Pinpoint the cell where the given text exists, returning its (X, Y) midpoint coordinate. 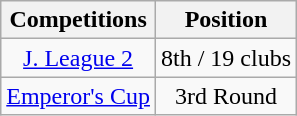
Position (226, 20)
Emperor's Cup (78, 96)
J. League 2 (78, 58)
3rd Round (226, 96)
Competitions (78, 20)
8th / 19 clubs (226, 58)
